Find where the given text appears and provide that cell's center as (X, Y) coordinate. 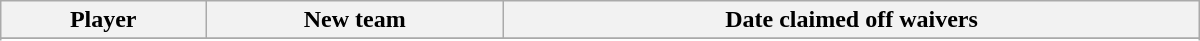
Player (104, 20)
New team (355, 20)
Date claimed off waivers (852, 20)
